Find where the given text appears and provide that cell's center as [x, y] coordinate. 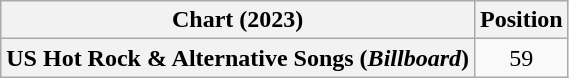
59 [521, 58]
Position [521, 20]
US Hot Rock & Alternative Songs (Billboard) [238, 58]
Chart (2023) [238, 20]
